Search for the cell housing the specified text and yield its (x, y) center coordinate. 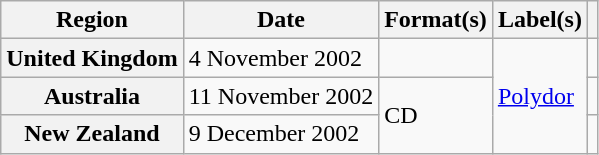
Australia (92, 96)
Polydor (540, 96)
Date (280, 20)
Label(s) (540, 20)
CD (436, 115)
New Zealand (92, 134)
4 November 2002 (280, 58)
United Kingdom (92, 58)
11 November 2002 (280, 96)
Region (92, 20)
9 December 2002 (280, 134)
Format(s) (436, 20)
